Identify which cell holds the provided text, then report its [x, y] central coordinate. 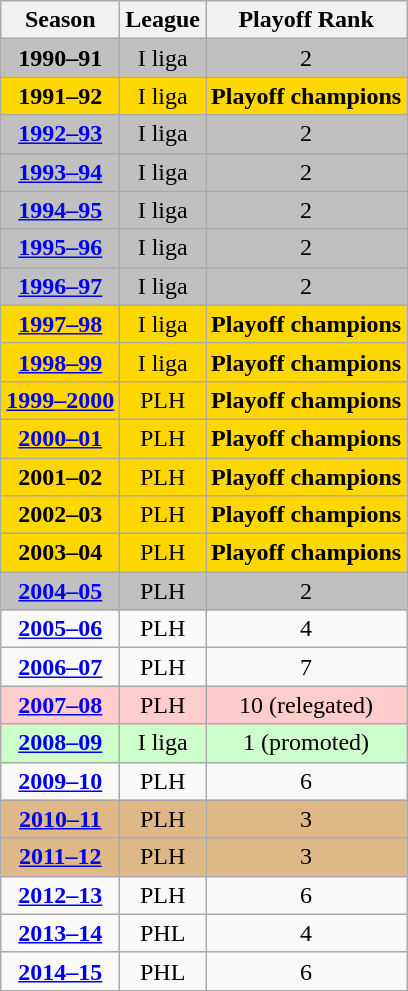
1995–96 [60, 248]
1991–92 [60, 96]
2014–15 [60, 971]
2012–13 [60, 895]
League [163, 20]
1993–94 [60, 172]
1998–99 [60, 362]
2003–04 [60, 553]
10 (relegated) [306, 705]
1994–95 [60, 210]
2008–09 [60, 743]
7 [306, 667]
1996–97 [60, 286]
1997–98 [60, 324]
2009–10 [60, 781]
1990–91 [60, 58]
2005–06 [60, 629]
1 (promoted) [306, 743]
2001–02 [60, 477]
2010–11 [60, 819]
2007–08 [60, 705]
2013–14 [60, 933]
1999–2000 [60, 400]
2004–05 [60, 591]
Season [60, 20]
Playoff Rank [306, 20]
2011–12 [60, 857]
2006–07 [60, 667]
2000–01 [60, 438]
1992–93 [60, 134]
2002–03 [60, 515]
